Locate the cell with the specified text and output its (x, y) center coordinate. 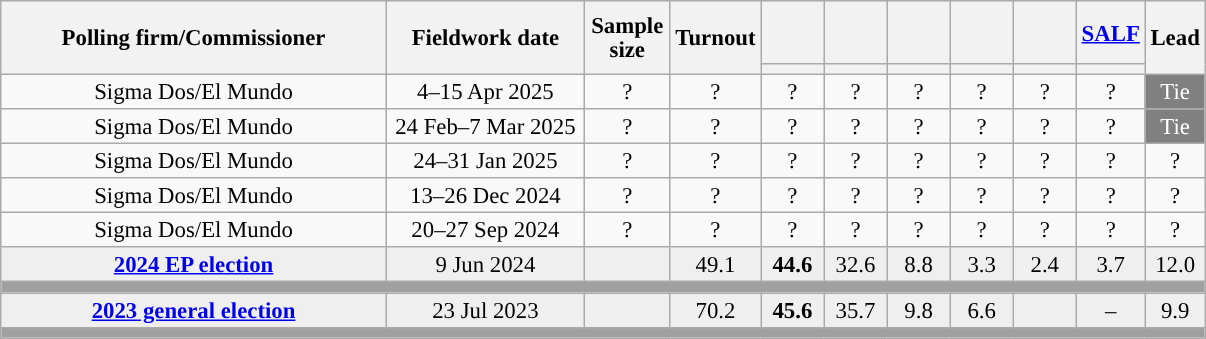
2024 EP election (194, 266)
24–31 Jan 2025 (485, 162)
3.7 (1110, 266)
20–27 Sep 2024 (485, 230)
9 Jun 2024 (485, 266)
70.2 (716, 310)
2023 general election (194, 310)
Sample size (627, 38)
13–26 Dec 2024 (485, 196)
35.7 (856, 310)
32.6 (856, 266)
Lead (1175, 38)
SALF (1110, 32)
44.6 (792, 266)
2.4 (1044, 266)
Turnout (716, 38)
8.8 (918, 266)
49.1 (716, 266)
23 Jul 2023 (485, 310)
6.6 (982, 310)
9.8 (918, 310)
12.0 (1175, 266)
4–15 Apr 2025 (485, 92)
Fieldwork date (485, 38)
– (1110, 310)
Polling firm/Commissioner (194, 38)
45.6 (792, 310)
24 Feb–7 Mar 2025 (485, 126)
9.9 (1175, 310)
3.3 (982, 266)
